For the text-containing cell, return its midpoint in (X, Y) coordinate format. 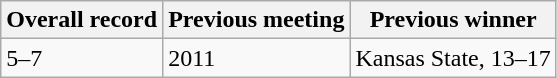
Kansas State, 13–17 (453, 58)
Previous winner (453, 20)
5–7 (82, 58)
2011 (256, 58)
Previous meeting (256, 20)
Overall record (82, 20)
